Capture the cell that displays the provided text and extract its [X, Y] central coordinate. 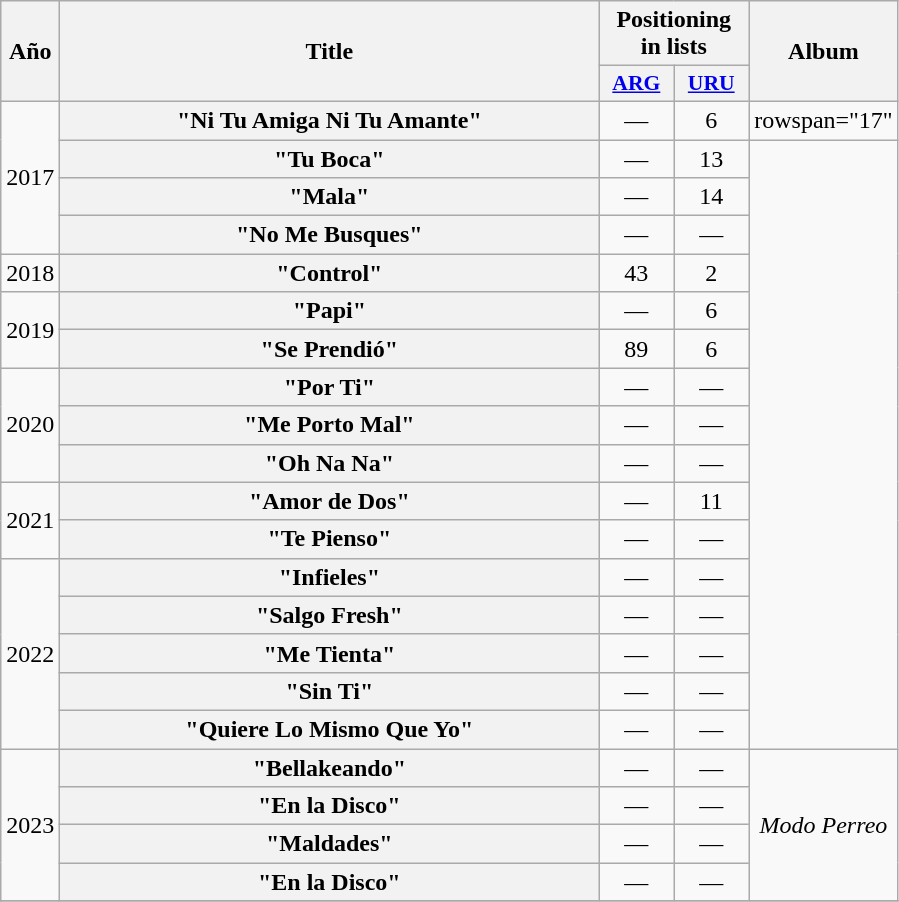
11 [712, 501]
2022 [30, 653]
"Mala" [330, 197]
"Te Pienso" [330, 539]
2021 [30, 520]
"No Me Busques" [330, 235]
"Oh Na Na" [330, 463]
"Control" [330, 273]
"Papi" [330, 311]
43 [636, 273]
"Amor de Dos" [330, 501]
"Ni Tu Amiga Ni Tu Amante" [330, 120]
"Me Tienta" [330, 653]
2017 [30, 177]
2023 [30, 824]
Modo Perreo [824, 824]
"Me Porto Mal" [330, 425]
"Se Prendió" [330, 349]
"Por Ti" [330, 387]
"Bellakeando" [330, 767]
"Tu Boca" [330, 159]
"Maldades" [330, 844]
89 [636, 349]
"Sin Ti" [330, 691]
"Infieles" [330, 577]
"Quiere Lo Mismo Que Yo" [330, 729]
2019 [30, 330]
rowspan="17" [824, 120]
URU [712, 84]
2020 [30, 425]
"Salgo Fresh" [330, 615]
14 [712, 197]
2 [712, 273]
Año [30, 52]
Positioning in lists [674, 34]
13 [712, 159]
Album [824, 52]
ARG [636, 84]
Title [330, 52]
2018 [30, 273]
